Determine the (X, Y) coordinate at the center of the cell enclosing the given text.  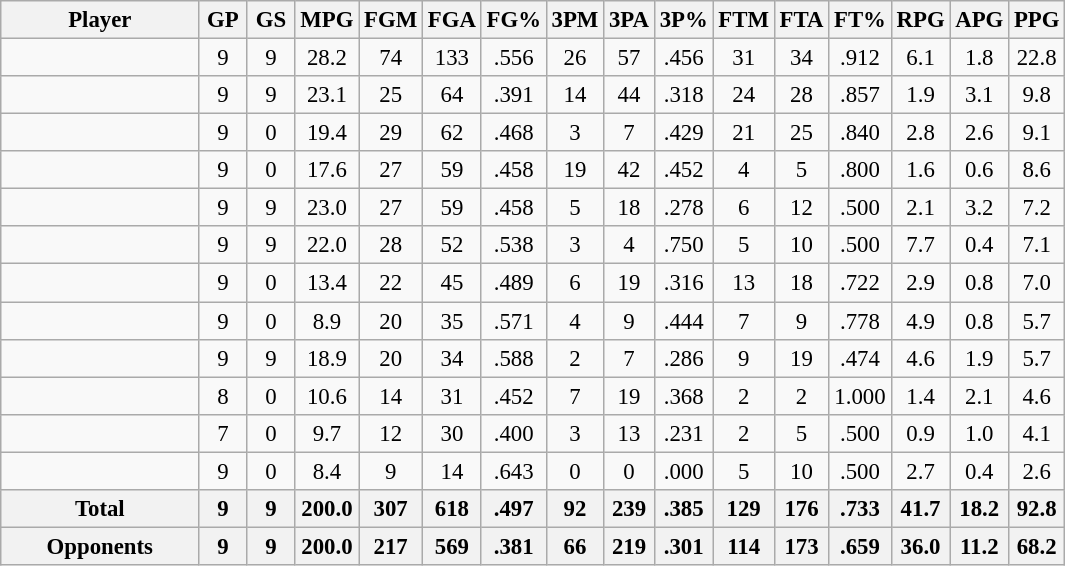
.588 (514, 358)
.912 (860, 58)
0.6 (980, 170)
17.6 (327, 170)
8.9 (327, 321)
3PM (574, 20)
7.0 (1037, 283)
6.1 (920, 58)
24 (744, 95)
3.2 (980, 208)
219 (630, 546)
9.8 (1037, 95)
FT% (860, 20)
74 (391, 58)
52 (452, 245)
92 (574, 509)
21 (744, 133)
29 (391, 133)
Player (100, 20)
36.0 (920, 546)
PPG (1037, 20)
.385 (684, 509)
.286 (684, 358)
66 (574, 546)
MPG (327, 20)
.659 (860, 546)
569 (452, 546)
APG (980, 20)
0.9 (920, 433)
GS (271, 20)
.468 (514, 133)
1.000 (860, 396)
114 (744, 546)
1.0 (980, 433)
42 (630, 170)
.316 (684, 283)
8.6 (1037, 170)
.278 (684, 208)
FTM (744, 20)
23.1 (327, 95)
.750 (684, 245)
57 (630, 58)
4.1 (1037, 433)
RPG (920, 20)
.318 (684, 95)
217 (391, 546)
.301 (684, 546)
7.1 (1037, 245)
FG% (514, 20)
7.2 (1037, 208)
4.9 (920, 321)
3.1 (980, 95)
44 (630, 95)
.368 (684, 396)
2.9 (920, 283)
.538 (514, 245)
18.9 (327, 358)
10.6 (327, 396)
.497 (514, 509)
11.2 (980, 546)
.857 (860, 95)
Opponents (100, 546)
8.4 (327, 471)
.733 (860, 509)
.000 (684, 471)
.722 (860, 283)
35 (452, 321)
3PA (630, 20)
.778 (860, 321)
23.0 (327, 208)
176 (801, 509)
.456 (684, 58)
.840 (860, 133)
307 (391, 509)
26 (574, 58)
19.4 (327, 133)
.429 (684, 133)
.381 (514, 546)
2.8 (920, 133)
.231 (684, 433)
.400 (514, 433)
.391 (514, 95)
64 (452, 95)
.489 (514, 283)
8 (223, 396)
Total (100, 509)
22 (391, 283)
30 (452, 433)
129 (744, 509)
133 (452, 58)
.474 (860, 358)
1.4 (920, 396)
9.1 (1037, 133)
.556 (514, 58)
22.0 (327, 245)
45 (452, 283)
13.4 (327, 283)
.800 (860, 170)
3P% (684, 20)
2.7 (920, 471)
.643 (514, 471)
7.7 (920, 245)
.571 (514, 321)
FGM (391, 20)
28.2 (327, 58)
1.8 (980, 58)
62 (452, 133)
41.7 (920, 509)
9.7 (327, 433)
.444 (684, 321)
68.2 (1037, 546)
92.8 (1037, 509)
22.8 (1037, 58)
FTA (801, 20)
18.2 (980, 509)
618 (452, 509)
1.6 (920, 170)
239 (630, 509)
GP (223, 20)
FGA (452, 20)
173 (801, 546)
